For the text-containing cell, return its midpoint in [x, y] coordinate format. 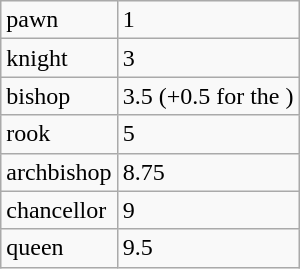
5 [208, 134]
9 [208, 210]
3 [208, 58]
8.75 [208, 172]
chancellor [59, 210]
3.5 (+0.5 for the ) [208, 96]
pawn [59, 20]
9.5 [208, 248]
bishop [59, 96]
queen [59, 248]
knight [59, 58]
archbishop [59, 172]
rook [59, 134]
1 [208, 20]
